Pinpoint the cell where the given text exists, returning its [x, y] midpoint coordinate. 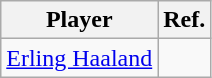
Erling Haaland [80, 58]
Ref. [184, 20]
Player [80, 20]
